Determine the [X, Y] coordinate at the center of the cell enclosing the given text.  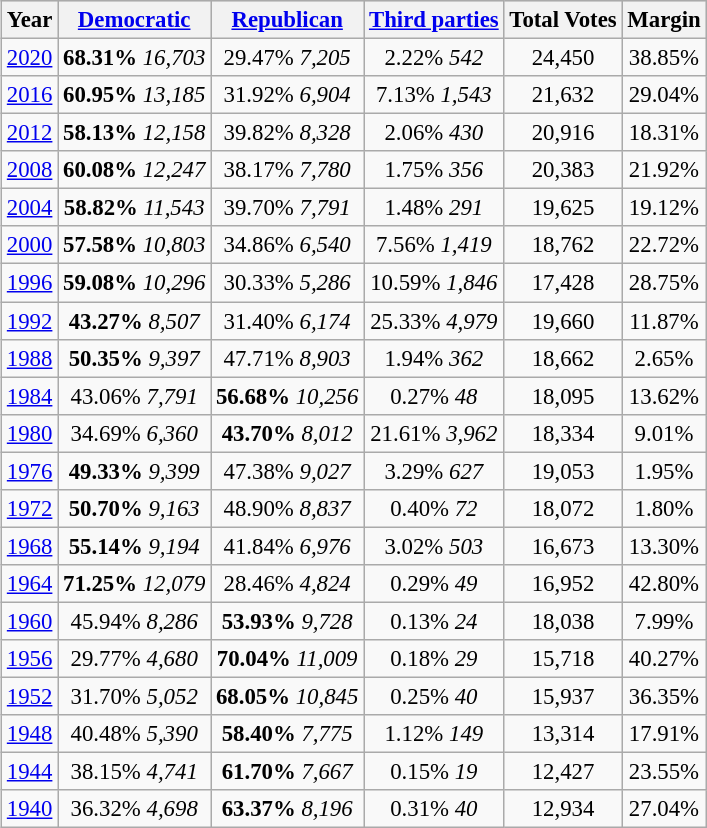
2.22% 542 [434, 58]
17,428 [563, 283]
7.99% [664, 621]
Third parties [434, 20]
40.48% 5,390 [134, 734]
71.25% 12,079 [134, 584]
22.72% [664, 245]
1972 [30, 509]
1.48% 291 [434, 208]
0.31% 40 [434, 809]
13.30% [664, 546]
1976 [30, 471]
38.85% [664, 58]
50.35% 9,397 [134, 358]
9.01% [664, 433]
16,952 [563, 584]
20,383 [563, 170]
27.04% [664, 809]
0.13% 24 [434, 621]
48.90% 8,837 [288, 509]
18,095 [563, 396]
Total Votes [563, 20]
1.12% 149 [434, 734]
0.18% 29 [434, 659]
18,072 [563, 509]
0.40% 72 [434, 509]
42.80% [664, 584]
11.87% [664, 321]
24,450 [563, 58]
40.27% [664, 659]
7.13% 1,543 [434, 95]
21,632 [563, 95]
36.32% 4,698 [134, 809]
15,718 [563, 659]
63.37% 8,196 [288, 809]
49.33% 9,399 [134, 471]
0.27% 48 [434, 396]
2020 [30, 58]
60.08% 12,247 [134, 170]
29.04% [664, 95]
0.25% 40 [434, 697]
Republican [288, 20]
0.29% 49 [434, 584]
47.38% 9,027 [288, 471]
1992 [30, 321]
12,427 [563, 772]
19,625 [563, 208]
38.17% 7,780 [288, 170]
1940 [30, 809]
2.65% [664, 358]
28.46% 4,824 [288, 584]
68.05% 10,845 [288, 697]
2000 [30, 245]
1980 [30, 433]
17.91% [664, 734]
53.93% 9,728 [288, 621]
21.92% [664, 170]
0.15% 19 [434, 772]
43.06% 7,791 [134, 396]
47.71% 8,903 [288, 358]
38.15% 4,741 [134, 772]
1988 [30, 358]
19.12% [664, 208]
1948 [30, 734]
Year [30, 20]
58.82% 11,543 [134, 208]
1984 [30, 396]
31.92% 6,904 [288, 95]
28.75% [664, 283]
12,934 [563, 809]
31.40% 6,174 [288, 321]
3.29% 627 [434, 471]
43.27% 8,507 [134, 321]
23.55% [664, 772]
39.70% 7,791 [288, 208]
19,660 [563, 321]
1960 [30, 621]
25.33% 4,979 [434, 321]
18,762 [563, 245]
1.80% [664, 509]
68.31% 16,703 [134, 58]
58.13% 12,158 [134, 133]
1952 [30, 697]
1964 [30, 584]
13,314 [563, 734]
10.59% 1,846 [434, 283]
2016 [30, 95]
1996 [30, 283]
29.47% 7,205 [288, 58]
16,673 [563, 546]
18.31% [664, 133]
2.06% 430 [434, 133]
Margin [664, 20]
1.95% [664, 471]
57.58% 10,803 [134, 245]
Democratic [134, 20]
30.33% 5,286 [288, 283]
21.61% 3,962 [434, 433]
43.70% 8,012 [288, 433]
1944 [30, 772]
1956 [30, 659]
39.82% 8,328 [288, 133]
15,937 [563, 697]
18,662 [563, 358]
1.94% 362 [434, 358]
34.86% 6,540 [288, 245]
1.75% 356 [434, 170]
45.94% 8,286 [134, 621]
18,038 [563, 621]
60.95% 13,185 [134, 95]
36.35% [664, 697]
50.70% 9,163 [134, 509]
7.56% 1,419 [434, 245]
3.02% 503 [434, 546]
58.40% 7,775 [288, 734]
19,053 [563, 471]
61.70% 7,667 [288, 772]
13.62% [664, 396]
56.68% 10,256 [288, 396]
34.69% 6,360 [134, 433]
59.08% 10,296 [134, 283]
2004 [30, 208]
18,334 [563, 433]
55.14% 9,194 [134, 546]
2012 [30, 133]
29.77% 4,680 [134, 659]
20,916 [563, 133]
2008 [30, 170]
70.04% 11,009 [288, 659]
41.84% 6,976 [288, 546]
31.70% 5,052 [134, 697]
1968 [30, 546]
